Detect which cell encompasses the target text, then output its (X, Y) center coordinate. 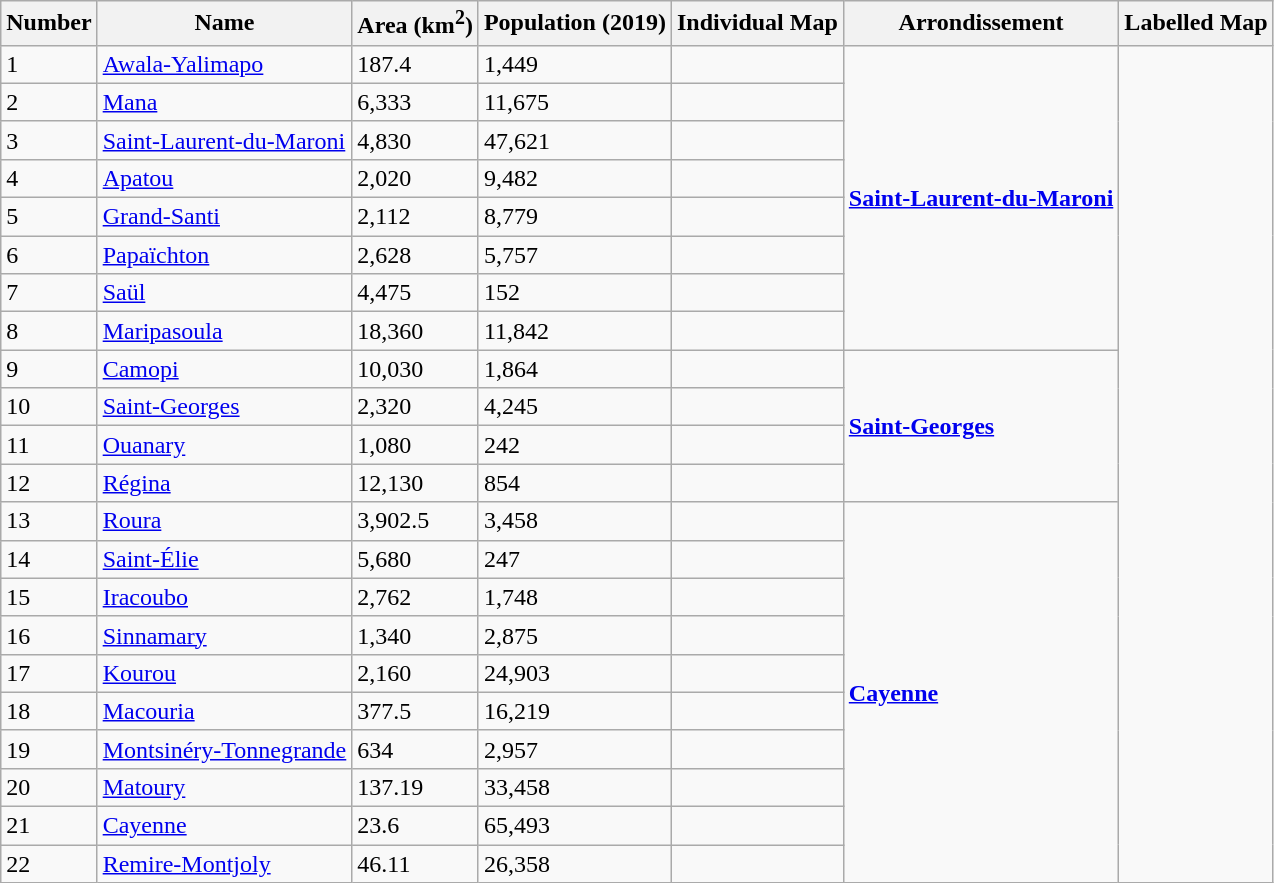
4,475 (416, 293)
6,333 (416, 102)
11,675 (574, 102)
3,458 (574, 521)
33,458 (574, 787)
13 (49, 521)
5,680 (416, 559)
Iracoubo (224, 597)
21 (49, 826)
1,748 (574, 597)
26,358 (574, 864)
1,340 (416, 635)
16 (49, 635)
12,130 (416, 483)
5 (49, 217)
18,360 (416, 331)
15 (49, 597)
Labelled Map (1196, 24)
19 (49, 749)
187.4 (416, 64)
10 (49, 407)
1,864 (574, 369)
Ouanary (224, 445)
Remire-Montjoly (224, 864)
Maripasoula (224, 331)
Saint-Élie (224, 559)
2,762 (416, 597)
854 (574, 483)
6 (49, 255)
Régina (224, 483)
2,112 (416, 217)
Number (49, 24)
3 (49, 140)
9 (49, 369)
9,482 (574, 178)
377.5 (416, 711)
Area (km2) (416, 24)
4,245 (574, 407)
Sinnamary (224, 635)
Montsinéry-Tonnegrande (224, 749)
634 (416, 749)
20 (49, 787)
137.19 (416, 787)
2,320 (416, 407)
1,080 (416, 445)
1 (49, 64)
46.11 (416, 864)
Grand-Santi (224, 217)
242 (574, 445)
2,957 (574, 749)
152 (574, 293)
11 (49, 445)
Apatou (224, 178)
7 (49, 293)
Saül (224, 293)
2,628 (416, 255)
14 (49, 559)
2 (49, 102)
3,902.5 (416, 521)
Population (2019) (574, 24)
4,830 (416, 140)
17 (49, 673)
11,842 (574, 331)
2,875 (574, 635)
16,219 (574, 711)
Macouria (224, 711)
Camopi (224, 369)
Kourou (224, 673)
5,757 (574, 255)
Awala-Yalimapo (224, 64)
1,449 (574, 64)
247 (574, 559)
Mana (224, 102)
Name (224, 24)
10,030 (416, 369)
22 (49, 864)
8 (49, 331)
65,493 (574, 826)
4 (49, 178)
23.6 (416, 826)
24,903 (574, 673)
Roura (224, 521)
12 (49, 483)
Papaïchton (224, 255)
2,160 (416, 673)
8,779 (574, 217)
Arrondissement (981, 24)
Individual Map (757, 24)
47,621 (574, 140)
18 (49, 711)
2,020 (416, 178)
Matoury (224, 787)
